Provide the (X, Y) coordinate of the cell's center where the given text is located.  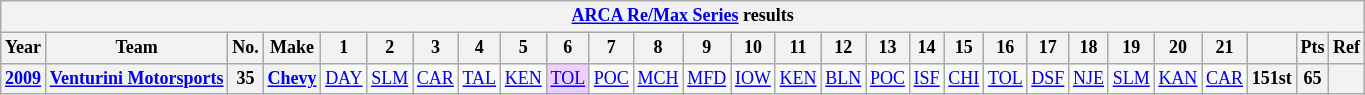
ISF (926, 78)
14 (926, 48)
MCH (658, 78)
12 (844, 48)
13 (888, 48)
Ref (1347, 48)
18 (1089, 48)
19 (1131, 48)
3 (436, 48)
Year (24, 48)
No. (246, 48)
IOW (754, 78)
16 (1006, 48)
Make (292, 48)
8 (658, 48)
TAL (479, 78)
151st (1272, 78)
Team (136, 48)
10 (754, 48)
4 (479, 48)
Pts (1312, 48)
9 (707, 48)
65 (1312, 78)
2 (390, 48)
BLN (844, 78)
Venturini Motorsports (136, 78)
DAY (344, 78)
NJE (1089, 78)
Chevy (292, 78)
20 (1178, 48)
35 (246, 78)
21 (1225, 48)
DSF (1048, 78)
6 (568, 48)
2009 (24, 78)
17 (1048, 48)
5 (523, 48)
15 (964, 48)
KAN (1178, 78)
MFD (707, 78)
7 (611, 48)
1 (344, 48)
CHI (964, 78)
11 (798, 48)
ARCA Re/Max Series results (683, 16)
